Identify which cell holds the provided text, then report its (X, Y) central coordinate. 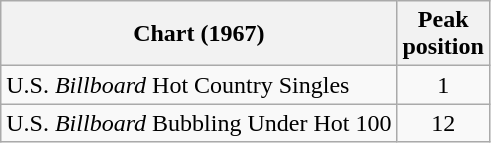
12 (443, 123)
U.S. Billboard Hot Country Singles (199, 85)
Chart (1967) (199, 34)
1 (443, 85)
U.S. Billboard Bubbling Under Hot 100 (199, 123)
Peakposition (443, 34)
